Return the [x, y] coordinate for the center point of the cell that contains the specified text.  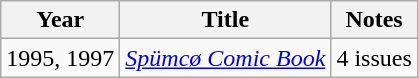
1995, 1997 [60, 58]
Title [226, 20]
Year [60, 20]
Notes [374, 20]
Spümcø Comic Book [226, 58]
4 issues [374, 58]
